Capture the cell that displays the provided text and extract its (X, Y) central coordinate. 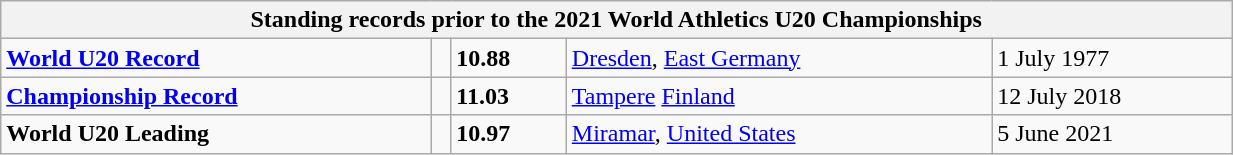
World U20 Record (216, 58)
Tampere Finland (778, 96)
World U20 Leading (216, 134)
Standing records prior to the 2021 World Athletics U20 Championships (616, 20)
11.03 (509, 96)
Miramar, United States (778, 134)
Dresden, East Germany (778, 58)
1 July 1977 (1112, 58)
10.88 (509, 58)
12 July 2018 (1112, 96)
10.97 (509, 134)
5 June 2021 (1112, 134)
Championship Record (216, 96)
